Locate the cell with the specified text and output its [X, Y] center coordinate. 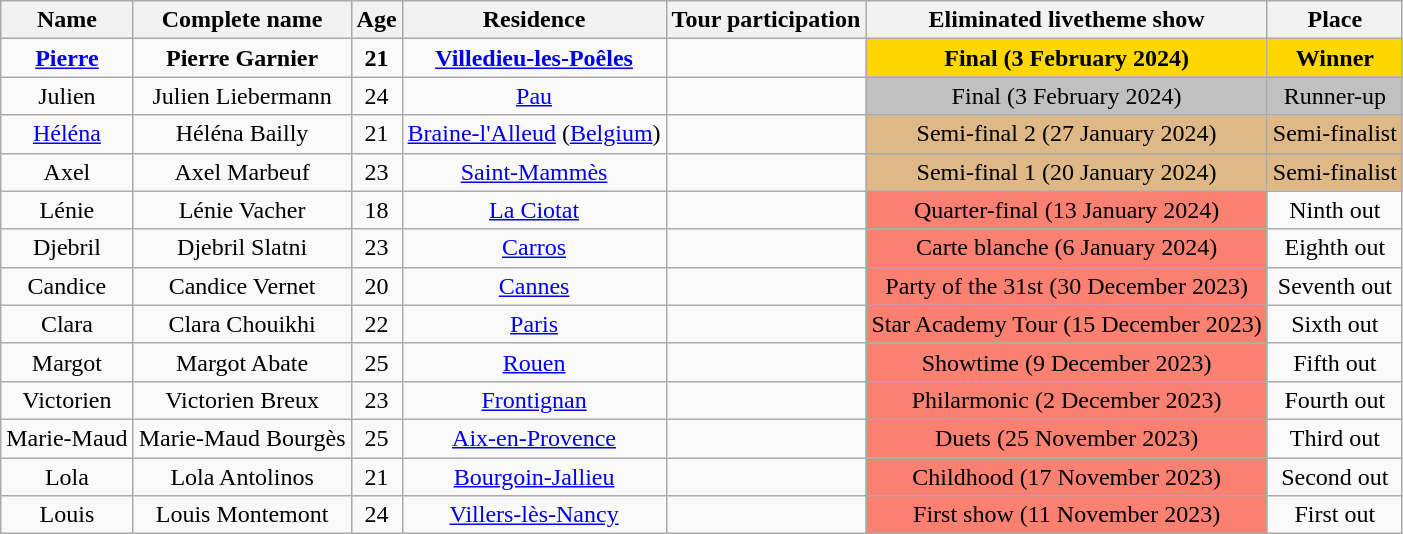
Margot [67, 362]
Seventh out [1334, 286]
Semi-final 1 (20 January 2024) [1066, 172]
Héléna [67, 134]
Marie-Maud Bourgès [242, 438]
Bourgoin-Jallieu [534, 477]
Runner-up [1334, 96]
Axel [67, 172]
Paris [534, 324]
Place [1334, 20]
Carte blanche (6 January 2024) [1066, 248]
Showtime (9 December 2023) [1066, 362]
Third out [1334, 438]
Pau [534, 96]
Héléna Bailly [242, 134]
Fifth out [1334, 362]
Aix-en-Provence [534, 438]
Cannes [534, 286]
Tour participation [766, 20]
First out [1334, 515]
Ninth out [1334, 210]
Margot Abate [242, 362]
Residence [534, 20]
Saint-Mammès [534, 172]
Marie-Maud [67, 438]
Pierre Garnier [242, 58]
Clara [67, 324]
Louis [67, 515]
Djebril Slatni [242, 248]
Name [67, 20]
Candice [67, 286]
Semi-final 2 (27 January 2024) [1066, 134]
La Ciotat [534, 210]
First show (11 November 2023) [1066, 515]
Duets (25 November 2023) [1066, 438]
Sixth out [1334, 324]
Pierre [67, 58]
18 [376, 210]
Complete name [242, 20]
Philarmonic (2 December 2023) [1066, 400]
Age [376, 20]
Djebril [67, 248]
Axel Marbeuf [242, 172]
Fourth out [1334, 400]
Eliminated livetheme show [1066, 20]
Childhood (17 November 2023) [1066, 477]
Lénie Vacher [242, 210]
Second out [1334, 477]
Lola [67, 477]
Quarter-final (13 January 2024) [1066, 210]
Louis Montemont [242, 515]
22 [376, 324]
Carros [534, 248]
Villers-lès-Nancy [534, 515]
Julien Liebermann [242, 96]
Lénie [67, 210]
20 [376, 286]
Villedieu-les-Poêles [534, 58]
Julien [67, 96]
Candice Vernet [242, 286]
Rouen [534, 362]
Eighth out [1334, 248]
Party of the 31st (30 December 2023) [1066, 286]
Braine-l'Alleud (Belgium) [534, 134]
Victorien [67, 400]
Winner [1334, 58]
Clara Chouikhi [242, 324]
Frontignan [534, 400]
Lola Antolinos [242, 477]
Victorien Breux [242, 400]
Star Academy Tour (15 December 2023) [1066, 324]
